Determine the [X, Y] coordinate at the center of the cell enclosing the given text.  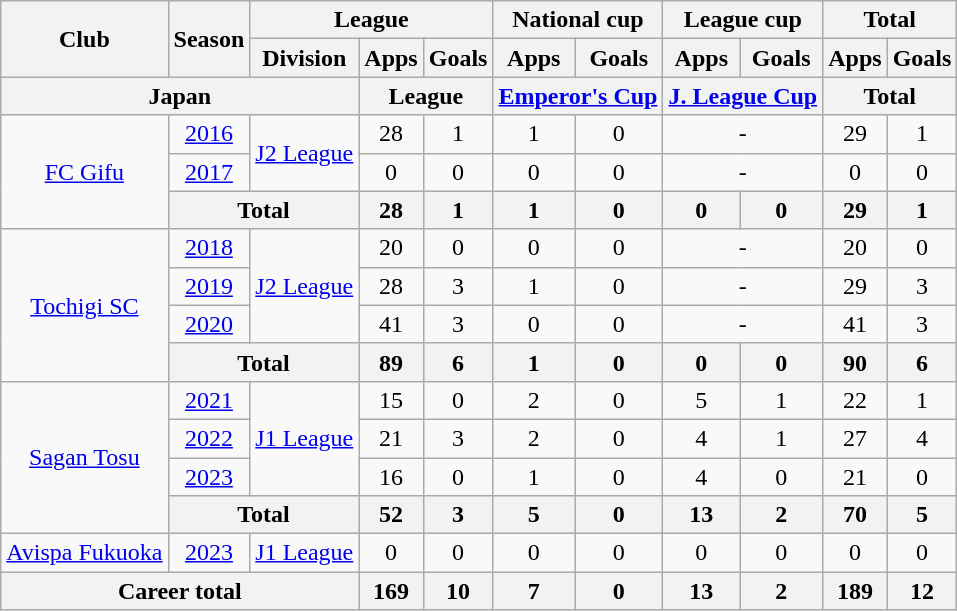
Japan [180, 96]
52 [391, 515]
Tochigi SC [84, 305]
Career total [180, 591]
2016 [209, 134]
169 [391, 591]
2017 [209, 172]
2021 [209, 400]
16 [391, 477]
Emperor's Cup [578, 96]
League cup [743, 20]
2018 [209, 248]
12 [922, 591]
90 [855, 362]
Sagan Tosu [84, 457]
Division [304, 58]
89 [391, 362]
27 [855, 438]
70 [855, 515]
189 [855, 591]
2019 [209, 286]
15 [391, 400]
2022 [209, 438]
Avispa Fukuoka [84, 553]
FC Gifu [84, 172]
22 [855, 400]
Club [84, 39]
National cup [578, 20]
J. League Cup [743, 96]
10 [458, 591]
Season [209, 39]
2020 [209, 324]
7 [534, 591]
